Find where the given text appears and provide that cell's center as (x, y) coordinate. 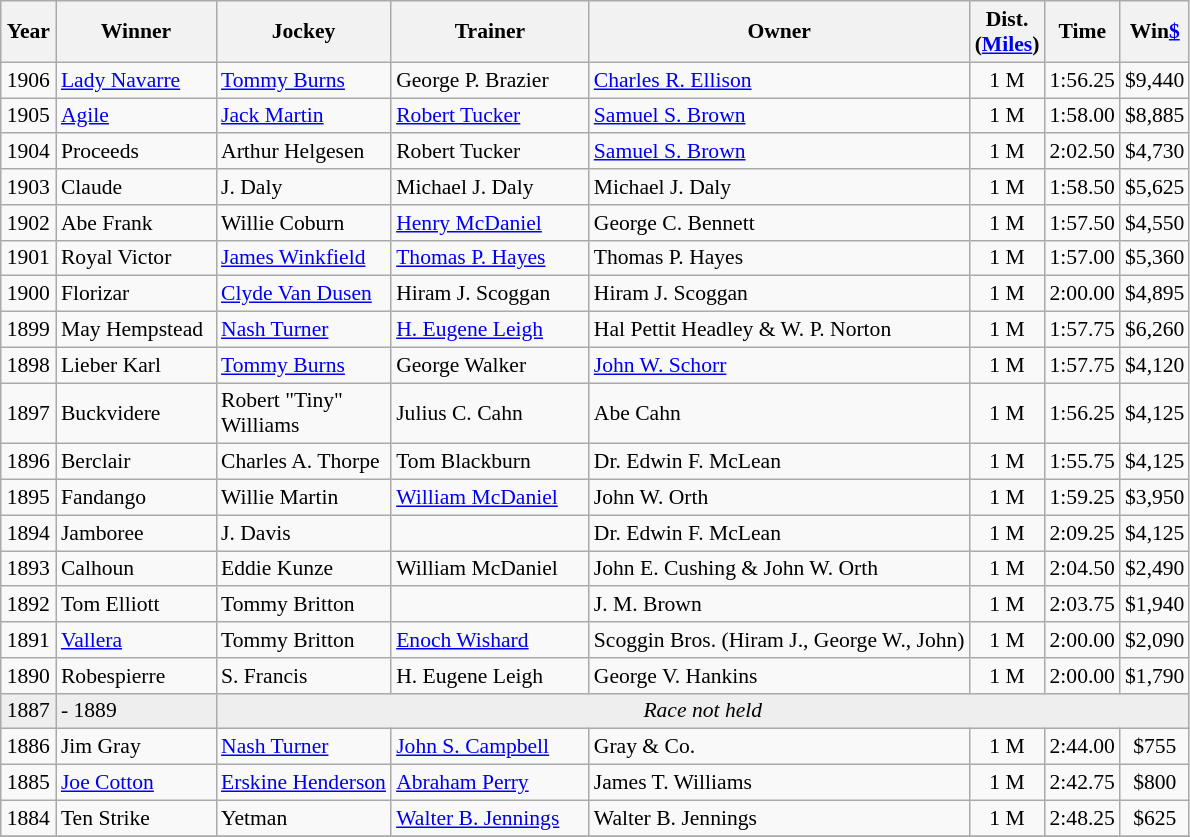
Winner (136, 32)
1890 (28, 676)
1898 (28, 365)
1886 (28, 747)
$4,730 (1154, 152)
Tom Blackburn (490, 462)
$755 (1154, 747)
1887 (28, 711)
1905 (28, 116)
Charles A. Thorpe (304, 462)
2:48.25 (1082, 818)
1:55.75 (1082, 462)
$5,625 (1154, 187)
2:44.00 (1082, 747)
Yetman (304, 818)
$8,885 (1154, 116)
$2,090 (1154, 640)
$1,940 (1154, 605)
Hal Pettit Headley & W. P. Norton (780, 330)
Gray & Co. (780, 747)
Proceeds (136, 152)
Claude (136, 187)
Erskine Henderson (304, 783)
$800 (1154, 783)
$5,360 (1154, 258)
J. Daly (304, 187)
$2,490 (1154, 569)
Jack Martin (304, 116)
George V. Hankins (780, 676)
Abraham Perry (490, 783)
Abe Frank (136, 223)
1892 (28, 605)
Berclair (136, 462)
Lady Navarre (136, 80)
2:03.75 (1082, 605)
George P. Brazier (490, 80)
James T. Williams (780, 783)
$1,790 (1154, 676)
Jockey (304, 32)
- 1889 (136, 711)
Florizar (136, 294)
Agile (136, 116)
1:57.50 (1082, 223)
Scoggin Bros. (Hiram J., George W., John) (780, 640)
George Walker (490, 365)
1893 (28, 569)
Fandango (136, 498)
Year (28, 32)
Willie Coburn (304, 223)
Julius C. Cahn (490, 414)
1902 (28, 223)
Ten Strike (136, 818)
Lieber Karl (136, 365)
Jim Gray (136, 747)
1884 (28, 818)
Race not held (702, 711)
2:42.75 (1082, 783)
1900 (28, 294)
1891 (28, 640)
1:58.00 (1082, 116)
Clyde Van Dusen (304, 294)
Arthur Helgesen (304, 152)
$6,260 (1154, 330)
Enoch Wishard (490, 640)
$3,950 (1154, 498)
Tom Elliott (136, 605)
John S. Campbell (490, 747)
$4,895 (1154, 294)
Royal Victor (136, 258)
Owner (780, 32)
2:09.25 (1082, 533)
Eddie Kunze (304, 569)
J. Davis (304, 533)
1897 (28, 414)
$625 (1154, 818)
J. M. Brown (780, 605)
1894 (28, 533)
John W. Orth (780, 498)
Buckvidere (136, 414)
Jamboree (136, 533)
Trainer (490, 32)
George C. Bennett (780, 223)
1904 (28, 152)
John W. Schorr (780, 365)
$9,440 (1154, 80)
Willie Martin (304, 498)
John E. Cushing & John W. Orth (780, 569)
1:59.25 (1082, 498)
Henry McDaniel (490, 223)
1:58.50 (1082, 187)
1906 (28, 80)
Win$ (1154, 32)
1903 (28, 187)
Joe Cotton (136, 783)
2:02.50 (1082, 152)
1896 (28, 462)
Robert "Tiny" Williams (304, 414)
$4,550 (1154, 223)
$4,120 (1154, 365)
Abe Cahn (780, 414)
2:04.50 (1082, 569)
James Winkfield (304, 258)
Time (1082, 32)
May Hempstead (136, 330)
1895 (28, 498)
Vallera (136, 640)
Robespierre (136, 676)
1901 (28, 258)
1885 (28, 783)
Dist. (Miles) (1008, 32)
Calhoun (136, 569)
Charles R. Ellison (780, 80)
S. Francis (304, 676)
1:57.00 (1082, 258)
1899 (28, 330)
